Scan for the cell matching the given text and deliver its (X, Y) coordinate at center. 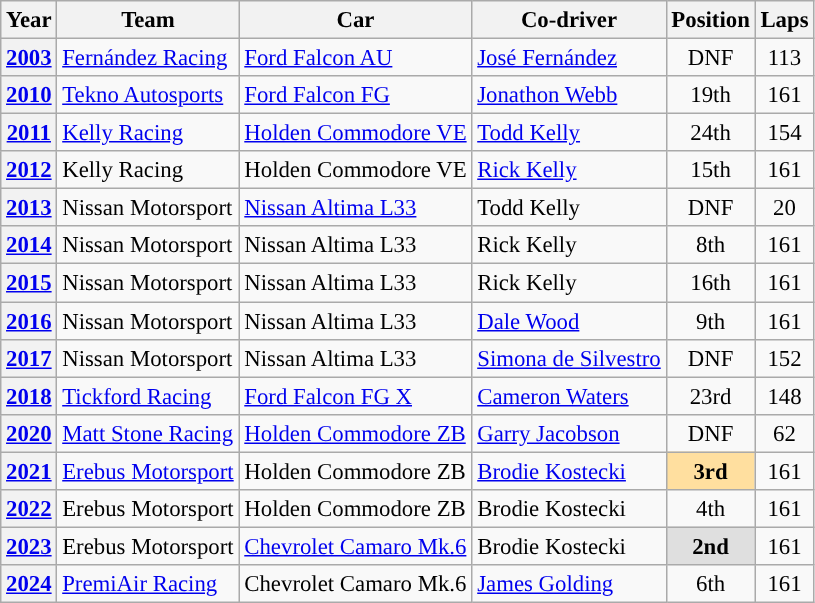
2011 (29, 133)
José Fernández (569, 58)
2024 (29, 584)
2020 (29, 433)
2017 (29, 358)
152 (784, 358)
James Golding (569, 584)
2010 (29, 95)
2013 (29, 208)
8th (710, 245)
Ford Falcon AU (356, 58)
PremiAir Racing (148, 584)
148 (784, 396)
Ford Falcon FG X (356, 396)
9th (710, 321)
2021 (29, 471)
Laps (784, 20)
2018 (29, 396)
2015 (29, 283)
Tickford Racing (148, 396)
23rd (710, 396)
Fernández Racing (148, 58)
2023 (29, 546)
Garry Jacobson (569, 433)
19th (710, 95)
3rd (710, 471)
Co-driver (569, 20)
Car (356, 20)
Simona de Silvestro (569, 358)
15th (710, 170)
Year (29, 20)
Position (710, 20)
113 (784, 58)
Cameron Waters (569, 396)
16th (710, 283)
4th (710, 509)
2012 (29, 170)
20 (784, 208)
Jonathon Webb (569, 95)
2nd (710, 546)
2014 (29, 245)
2022 (29, 509)
24th (710, 133)
Dale Wood (569, 321)
62 (784, 433)
2016 (29, 321)
2003 (29, 58)
Matt Stone Racing (148, 433)
Team (148, 20)
Ford Falcon FG (356, 95)
Tekno Autosports (148, 95)
154 (784, 133)
6th (710, 584)
